Capture the cell that displays the provided text and extract its [X, Y] central coordinate. 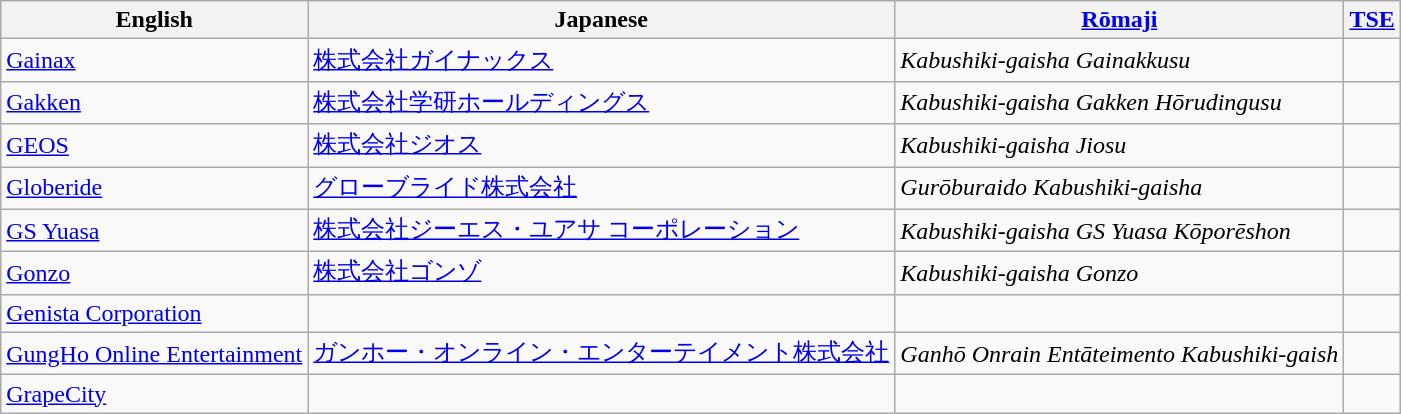
Ganhō Onrain Entāteimento Kabushiki-gaish [1120, 354]
株式会社ゴンゾ [602, 274]
株式会社ジオス [602, 146]
GrapeCity [154, 394]
GungHo Online Entertainment [154, 354]
Gainax [154, 60]
Kabushiki-gaisha Gakken Hōrudingusu [1120, 102]
GEOS [154, 146]
Kabushiki-gaisha Jiosu [1120, 146]
Gonzo [154, 274]
GS Yuasa [154, 230]
English [154, 20]
Gakken [154, 102]
株式会社学研ホールディングス [602, 102]
Kabushiki-gaisha GS Yuasa Kōporēshon [1120, 230]
Kabushiki-gaisha Gainakkusu [1120, 60]
Japanese [602, 20]
Kabushiki-gaisha Gonzo [1120, 274]
株式会社ジーエス・ユアサ コーポレーション [602, 230]
Gurōburaido Kabushiki-gaisha [1120, 188]
ガンホー・オンライン・エンターテイメント株式会社 [602, 354]
TSE [1372, 20]
株式会社ガイナックス [602, 60]
Globeride [154, 188]
グローブライド株式会社 [602, 188]
Rōmaji [1120, 20]
Genista Corporation [154, 313]
